Provide the [x, y] coordinate of the cell's center where the given text is located.  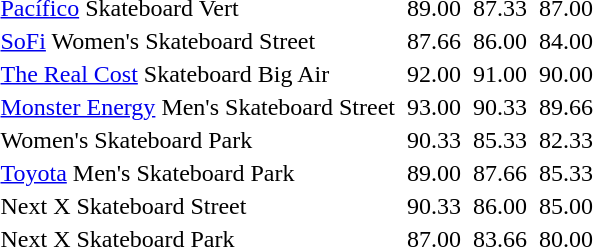
91.00 [500, 74]
85.33 [500, 140]
93.00 [434, 107]
89.00 [434, 173]
92.00 [434, 74]
